Search for the cell housing the specified text and yield its (x, y) center coordinate. 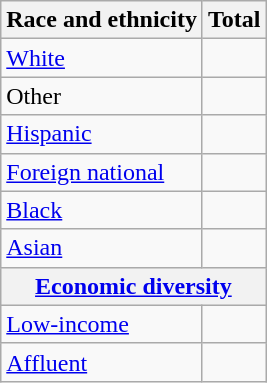
Economic diversity (134, 286)
Hispanic (102, 134)
Race and ethnicity (102, 20)
Affluent (102, 362)
Total (234, 20)
Low-income (102, 324)
Other (102, 96)
Foreign national (102, 172)
White (102, 58)
Asian (102, 248)
Black (102, 210)
